Detect which cell encompasses the target text, then output its [X, Y] center coordinate. 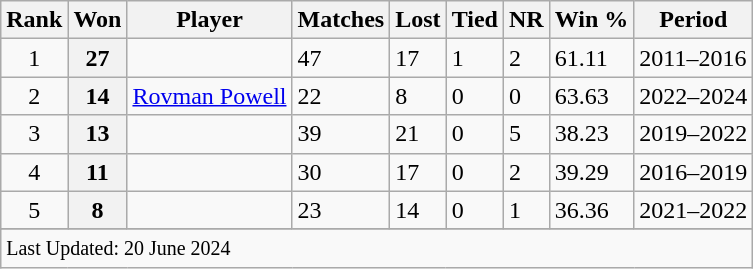
13 [98, 134]
NR [526, 20]
2022–2024 [694, 96]
2021–2022 [694, 210]
Period [694, 20]
Win % [592, 20]
Rank [34, 20]
2011–2016 [694, 58]
2019–2022 [694, 134]
2016–2019 [694, 172]
30 [341, 172]
27 [98, 58]
39 [341, 134]
63.63 [592, 96]
47 [341, 58]
38.23 [592, 134]
22 [341, 96]
23 [341, 210]
3 [34, 134]
Won [98, 20]
61.11 [592, 58]
11 [98, 172]
Rovman Powell [210, 96]
21 [418, 134]
Last Updated: 20 June 2024 [377, 248]
36.36 [592, 210]
Matches [341, 20]
39.29 [592, 172]
4 [34, 172]
Tied [474, 20]
Lost [418, 20]
Player [210, 20]
